Scan for the cell matching the given text and deliver its (X, Y) coordinate at center. 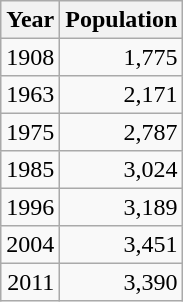
2004 (30, 244)
1975 (30, 132)
2011 (30, 282)
3,189 (122, 206)
Population (122, 20)
1908 (30, 56)
3,024 (122, 170)
2,787 (122, 132)
Year (30, 20)
3,390 (122, 282)
1996 (30, 206)
1,775 (122, 56)
1985 (30, 170)
3,451 (122, 244)
1963 (30, 94)
2,171 (122, 94)
